Provide the [X, Y] coordinate of the cell's center where the given text is located.  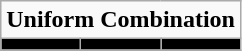
Uniform Combination [121, 20]
